From the cell containing the given text, extract its center point as (X, Y) coordinate. 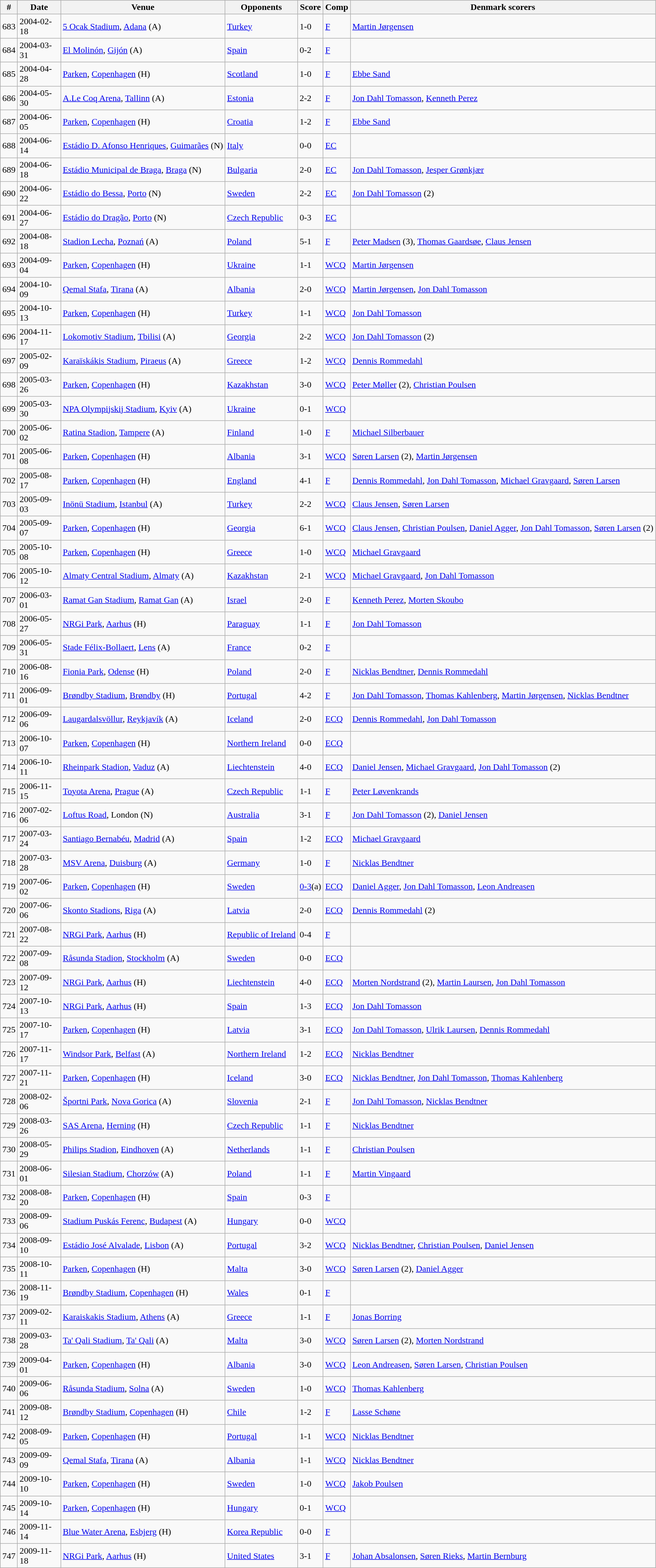
2005-03-30 (39, 408)
728 (9, 1102)
2004-02-18 (39, 26)
718 (9, 862)
Laugardalsvöllur, Reykjavík (A) (143, 719)
Estádio do Bessa, Porto (N) (143, 193)
Jon Dahl Tomasson, Kenneth Perez (503, 98)
Christian Poulsen (503, 1150)
2008-08-20 (39, 1197)
2004-06-18 (39, 170)
699 (9, 408)
730 (9, 1150)
Santiago Bernabéu, Madrid (A) (143, 839)
0-4 (311, 934)
705 (9, 552)
2007-03-28 (39, 862)
Karaïskákis Stadium, Piraeus (A) (143, 361)
2006-11-15 (39, 791)
693 (9, 265)
738 (9, 1341)
Michael Silberbauer (503, 433)
4-2 (311, 696)
Claus Jensen, Søren Larsen (503, 504)
726 (9, 1053)
Slovenia (261, 1102)
Leon Andreasen, Søren Larsen, Christian Poulsen (503, 1364)
Peter Møller (2), Christian Poulsen (503, 385)
Peter Løvenkrands (503, 791)
727 (9, 1078)
SAS Arena, Herning (H) (143, 1125)
Skonto Stadions, Riga (A) (143, 910)
Športni Park, Nova Gorica (A) (143, 1102)
2004-06-27 (39, 217)
739 (9, 1364)
2009-10-14 (39, 1508)
5 Ocak Stadium, Adana (A) (143, 26)
731 (9, 1173)
742 (9, 1436)
Lokomotiv Stadium, Tbilisi (A) (143, 337)
692 (9, 241)
684 (9, 50)
Blue Water Arena, Esbjerg (H) (143, 1532)
707 (9, 599)
2004-10-09 (39, 289)
741 (9, 1412)
747 (9, 1556)
Dennis Rommedahl, Jon Dahl Tomasson, Michael Gravgaard, Søren Larsen (503, 480)
2004-06-05 (39, 122)
Jon Dahl Tomasson (2), Daniel Jensen (503, 815)
2009-04-01 (39, 1364)
Comp (337, 7)
6-1 (311, 528)
710 (9, 671)
714 (9, 767)
2004-11-17 (39, 337)
703 (9, 504)
1-3 (311, 1006)
2008-09-05 (39, 1436)
2009-06-06 (39, 1388)
690 (9, 193)
2005-08-17 (39, 480)
724 (9, 1006)
Israel (261, 599)
2008-11-19 (39, 1293)
702 (9, 480)
713 (9, 743)
Daniel Agger, Jon Dahl Tomasson, Leon Andreasen (503, 887)
697 (9, 361)
Korea Republic (261, 1532)
2006-08-16 (39, 671)
743 (9, 1460)
720 (9, 910)
2005-06-02 (39, 433)
683 (9, 26)
Dennis Rommedahl (2) (503, 910)
Republic of Ireland (261, 934)
Lasse Schøne (503, 1412)
Wales (261, 1293)
Germany (261, 862)
716 (9, 815)
2005-09-03 (39, 504)
2004-06-14 (39, 145)
685 (9, 74)
5-1 (311, 241)
Opponents (261, 7)
2005-10-12 (39, 576)
Brøndby Stadium, Brøndby (H) (143, 696)
Italy (261, 145)
2008-02-06 (39, 1102)
2007-08-22 (39, 934)
721 (9, 934)
Johan Absalonsen, Søren Rieks, Martin Bernburg (503, 1556)
Dennis Rommedahl (503, 361)
2008-09-06 (39, 1221)
694 (9, 289)
686 (9, 98)
2004-08-18 (39, 241)
Søren Larsen (2), Morten Nordstrand (503, 1341)
2007-09-08 (39, 958)
0-3(a) (311, 887)
2008-10-11 (39, 1269)
Paraguay (261, 624)
733 (9, 1221)
737 (9, 1316)
736 (9, 1293)
2009-11-18 (39, 1556)
2009-10-10 (39, 1484)
732 (9, 1197)
Almaty Central Stadium, Almaty (A) (143, 576)
689 (9, 170)
2006-05-31 (39, 647)
2006-10-07 (39, 743)
2004-06-22 (39, 193)
2007-11-21 (39, 1078)
France (261, 647)
Toyota Arena, Prague (A) (143, 791)
2007-02-06 (39, 815)
746 (9, 1532)
Inönü Stadium, Istanbul (A) (143, 504)
Estádio D. Afonso Henriques, Guimarães (N) (143, 145)
2008-03-26 (39, 1125)
Jakob Poulsen (503, 1484)
Ratina Stadion, Tampere (A) (143, 433)
Date (39, 7)
Nicklas Bendtner, Jon Dahl Tomasson, Thomas Kahlenberg (503, 1078)
744 (9, 1484)
2006-05-27 (39, 624)
2005-10-08 (39, 552)
4-1 (311, 480)
2009-09-09 (39, 1460)
2005-02-09 (39, 361)
740 (9, 1388)
715 (9, 791)
2006-03-01 (39, 599)
2006-09-01 (39, 696)
Venue (143, 7)
706 (9, 576)
England (261, 480)
700 (9, 433)
Ramat Gan Stadium, Ramat Gan (A) (143, 599)
Loftus Road, London (N) (143, 815)
Jon Dahl Tomasson, Jesper Grønkjær (503, 170)
729 (9, 1125)
734 (9, 1245)
Peter Madsen (3), Thomas Gaardsøe, Claus Jensen (503, 241)
2007-03-24 (39, 839)
Scotland (261, 74)
Morten Nordstrand (2), Martin Laursen, Jon Dahl Tomasson (503, 982)
735 (9, 1269)
United States (261, 1556)
688 (9, 145)
2007-10-13 (39, 1006)
719 (9, 887)
Søren Larsen (2), Daniel Agger (503, 1269)
2007-06-02 (39, 887)
2007-09-12 (39, 982)
695 (9, 313)
Nicklas Bendtner, Dennis Rommedahl (503, 671)
Dennis Rommedahl, Jon Dahl Tomasson (503, 719)
745 (9, 1508)
NPA Olympijskij Stadium, Kyiv (A) (143, 408)
2007-06-06 (39, 910)
Søren Larsen (2), Martin Jørgensen (503, 456)
2008-06-01 (39, 1173)
Stadium Puskás Ferenc, Budapest (A) (143, 1221)
Claus Jensen, Christian Poulsen, Daniel Agger, Jon Dahl Tomasson, Søren Larsen (2) (503, 528)
2008-09-10 (39, 1245)
Croatia (261, 122)
Stadion Lecha, Poznań (A) (143, 241)
Bulgaria (261, 170)
Netherlands (261, 1150)
El Molinón, Gijón (A) (143, 50)
Råsunda Stadion, Stockholm (A) (143, 958)
# (9, 7)
704 (9, 528)
Stade Félix-Bollaert, Lens (A) (143, 647)
2009-03-28 (39, 1341)
2006-10-11 (39, 767)
2004-03-31 (39, 50)
Karaiskakis Stadium, Athens (A) (143, 1316)
Kenneth Perez, Morten Skoubo (503, 599)
Denmark scorers (503, 7)
Ta' Qali Stadium, Ta' Qali (A) (143, 1341)
2004-09-04 (39, 265)
Estádio Municipal de Braga, Braga (N) (143, 170)
722 (9, 958)
Jon Dahl Tomasson, Ulrik Laursen, Dennis Rommedahl (503, 1030)
2005-06-08 (39, 456)
701 (9, 456)
2004-04-28 (39, 74)
Estádio do Dragão, Porto (N) (143, 217)
Chile (261, 1412)
Estádio José Alvalade, Lisbon (A) (143, 1245)
712 (9, 719)
Finland (261, 433)
725 (9, 1030)
2009-02-11 (39, 1316)
Windsor Park, Belfast (A) (143, 1053)
2007-11-17 (39, 1053)
Jonas Borring (503, 1316)
2009-11-14 (39, 1532)
Silesian Stadium, Chorzów (A) (143, 1173)
Michael Gravgaard, Jon Dahl Tomasson (503, 576)
2004-05-30 (39, 98)
Estonia (261, 98)
Rheinpark Stadion, Vaduz (A) (143, 767)
Martin Vingaard (503, 1173)
Fionia Park, Odense (H) (143, 671)
A.Le Coq Arena, Tallinn (A) (143, 98)
2008-05-29 (39, 1150)
2004-10-13 (39, 313)
2009-08-12 (39, 1412)
691 (9, 217)
MSV Arena, Duisburg (A) (143, 862)
696 (9, 337)
709 (9, 647)
Philips Stadion, Eindhoven (A) (143, 1150)
711 (9, 696)
Råsunda Stadium, Solna (A) (143, 1388)
687 (9, 122)
723 (9, 982)
Jon Dahl Tomasson, Thomas Kahlenberg, Martin Jørgensen, Nicklas Bendtner (503, 696)
2005-09-07 (39, 528)
Nicklas Bendtner, Christian Poulsen, Daniel Jensen (503, 1245)
2007-10-17 (39, 1030)
698 (9, 385)
Score (311, 7)
717 (9, 839)
Daniel Jensen, Michael Gravgaard, Jon Dahl Tomasson (2) (503, 767)
Jon Dahl Tomasson, Nicklas Bendtner (503, 1102)
Thomas Kahlenberg (503, 1388)
2005-03-26 (39, 385)
708 (9, 624)
3-2 (311, 1245)
Martin Jørgensen, Jon Dahl Tomasson (503, 289)
Australia (261, 815)
2006-09-06 (39, 719)
